Detect which cell encompasses the target text, then output its (x, y) center coordinate. 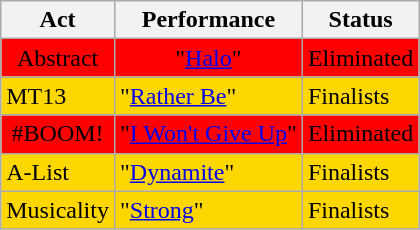
Status (360, 20)
"Strong" (208, 210)
A-List (58, 172)
"Halo" (208, 58)
"Dynamite" (208, 172)
"I Won't Give Up" (208, 134)
"Rather Be" (208, 96)
MT13 (58, 96)
Performance (208, 20)
#BOOM! (58, 134)
Musicality (58, 210)
Act (58, 20)
Abstract (58, 58)
